For the text-containing cell, return its midpoint in [X, Y] coordinate format. 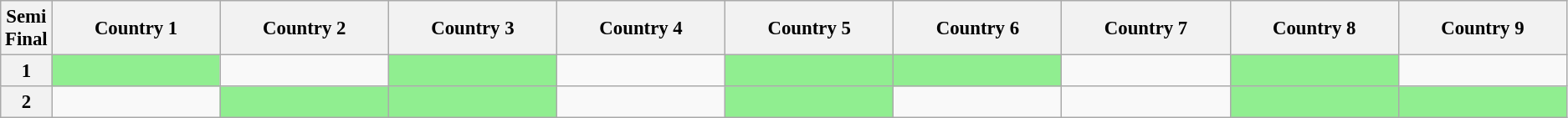
Semi Final [27, 28]
Country 5 [810, 28]
Country 3 [472, 28]
1 [27, 71]
Country 9 [1483, 28]
Country 8 [1314, 28]
Country 1 [136, 28]
Country 7 [1146, 28]
2 [27, 102]
Country 4 [641, 28]
Country 2 [305, 28]
Country 6 [977, 28]
